From the cell containing the given text, extract its center point as (X, Y) coordinate. 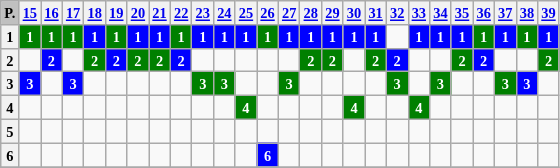
35 (462, 12)
15 (30, 12)
38 (527, 12)
17 (73, 12)
P. (10, 12)
20 (138, 12)
28 (311, 12)
25 (246, 12)
23 (203, 12)
22 (181, 12)
21 (160, 12)
5 (10, 131)
31 (376, 12)
39 (549, 12)
34 (441, 12)
29 (333, 12)
26 (268, 12)
32 (397, 12)
16 (52, 12)
30 (354, 12)
36 (484, 12)
37 (505, 12)
27 (289, 12)
24 (225, 12)
19 (116, 12)
18 (95, 12)
33 (419, 12)
